Pinpoint the cell where the given text exists, returning its (X, Y) midpoint coordinate. 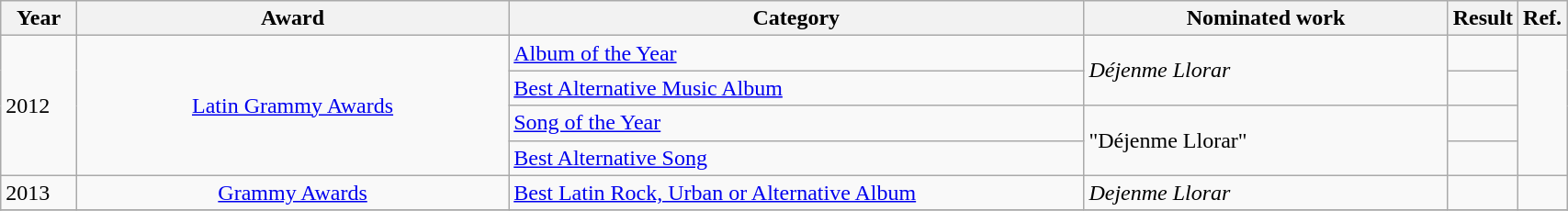
Album of the Year (796, 53)
Grammy Awards (292, 193)
Nominated work (1266, 18)
Déjenme Llorar (1266, 71)
2012 (39, 105)
Ref. (1543, 18)
Song of the Year (796, 123)
Award (292, 18)
Latin Grammy Awards (292, 105)
Best Alternative Song (796, 158)
Dejenme Llorar (1266, 193)
Result (1483, 18)
Category (796, 18)
"Déjenme Llorar" (1266, 140)
Year (39, 18)
Best Latin Rock, Urban or Alternative Album (796, 193)
2013 (39, 193)
Best Alternative Music Album (796, 88)
